From the cell containing the given text, extract its center point as [x, y] coordinate. 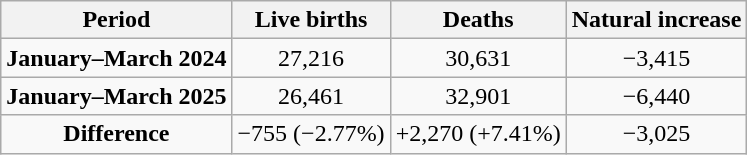
Period [116, 20]
−755 (−2.77%) [311, 134]
32,901 [478, 96]
+2,270 (+7.41%) [478, 134]
January–March 2024 [116, 58]
January–March 2025 [116, 96]
−6,440 [656, 96]
26,461 [311, 96]
Natural increase [656, 20]
Deaths [478, 20]
−3,025 [656, 134]
Live births [311, 20]
−3,415 [656, 58]
Difference [116, 134]
30,631 [478, 58]
27,216 [311, 58]
